Pinpoint the cell where the given text exists, returning its [X, Y] midpoint coordinate. 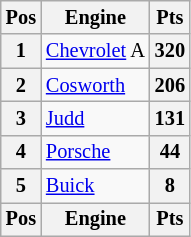
320 [170, 51]
1 [21, 51]
8 [170, 186]
Buick [96, 186]
Cosworth [96, 85]
3 [21, 118]
Chevrolet A [96, 51]
44 [170, 152]
Porsche [96, 152]
5 [21, 186]
4 [21, 152]
Judd [96, 118]
2 [21, 85]
206 [170, 85]
131 [170, 118]
